Find where the given text appears and provide that cell's center as (X, Y) coordinate. 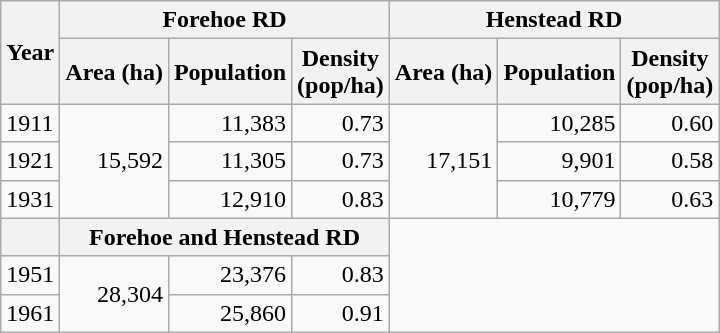
11,305 (230, 161)
Year (30, 52)
Henstead RD (554, 20)
17,151 (444, 161)
1961 (30, 313)
11,383 (230, 123)
1951 (30, 275)
15,592 (114, 161)
12,910 (230, 199)
1921 (30, 161)
0.63 (670, 199)
0.91 (341, 313)
10,779 (560, 199)
0.60 (670, 123)
25,860 (230, 313)
9,901 (560, 161)
1911 (30, 123)
0.58 (670, 161)
23,376 (230, 275)
10,285 (560, 123)
Forehoe RD (224, 20)
1931 (30, 199)
28,304 (114, 294)
Forehoe and Henstead RD (224, 237)
